Detect which cell encompasses the target text, then output its (X, Y) center coordinate. 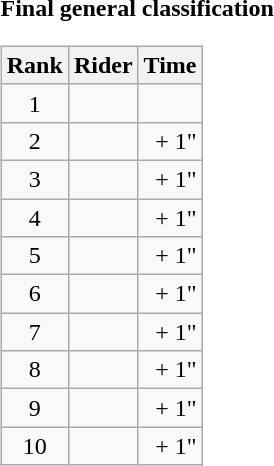
1 (34, 103)
Rank (34, 65)
Time (170, 65)
2 (34, 141)
8 (34, 370)
5 (34, 256)
Rider (103, 65)
3 (34, 179)
10 (34, 446)
4 (34, 217)
9 (34, 408)
6 (34, 294)
7 (34, 332)
